Return (X, Y) of the center of cell containing provided text 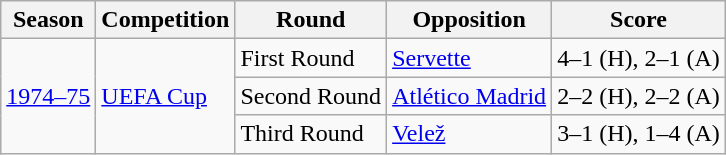
Round (311, 20)
Opposition (470, 20)
Season (48, 20)
Velež (470, 134)
4–1 (H), 2–1 (A) (639, 58)
UEFA Cup (166, 96)
Competition (166, 20)
2–2 (H), 2–2 (A) (639, 96)
Third Round (311, 134)
Atlético Madrid (470, 96)
Second Round (311, 96)
Servette (470, 58)
3–1 (H), 1–4 (A) (639, 134)
Score (639, 20)
1974–75 (48, 96)
First Round (311, 58)
